Return (X, Y) of the center of cell containing provided text 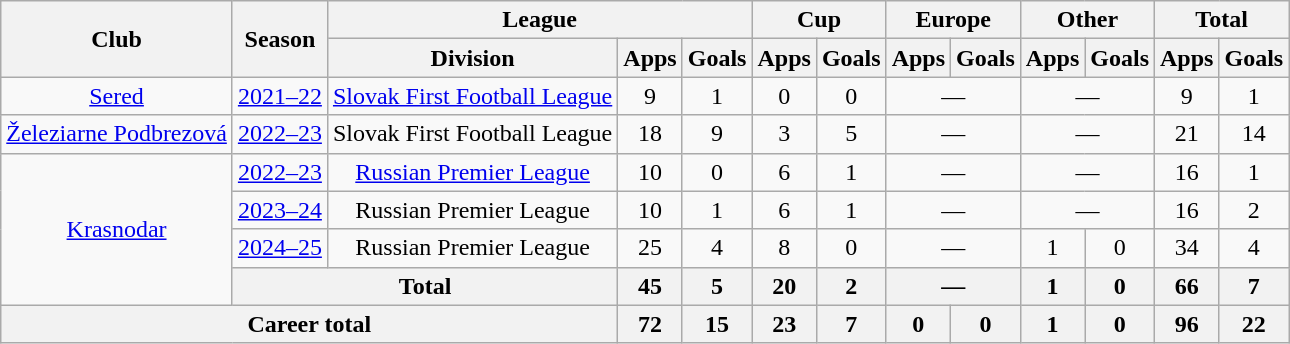
25 (650, 248)
8 (784, 248)
22 (1254, 324)
23 (784, 324)
Cup (819, 20)
15 (717, 324)
Career total (310, 324)
96 (1187, 324)
Europe (953, 20)
21 (1187, 134)
14 (1254, 134)
66 (1187, 286)
2023–24 (280, 210)
Krasnodar (117, 229)
Division (472, 58)
Club (117, 39)
2021–22 (280, 96)
Železiarne Podbrezová (117, 134)
45 (650, 286)
Season (280, 39)
72 (650, 324)
3 (784, 134)
18 (650, 134)
Other (1087, 20)
Sered (117, 96)
2024–25 (280, 248)
34 (1187, 248)
20 (784, 286)
League (540, 20)
